Output the [X, Y] coordinate of the center of the cell containing the given text.  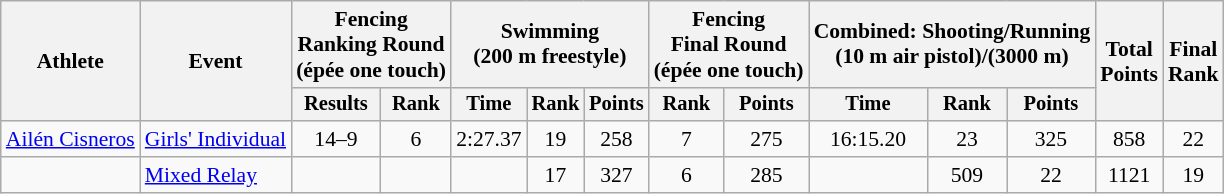
Athlete [70, 61]
FinalRank [1194, 61]
16:15.20 [868, 139]
258 [616, 139]
285 [766, 175]
Mixed Relay [216, 175]
Swimming(200 m freestyle) [550, 44]
7 [687, 139]
TotalPoints [1129, 61]
2:27.37 [488, 139]
FencingRanking Round(épée one touch) [371, 44]
509 [966, 175]
FencingFinal Round(épée one touch) [729, 44]
275 [766, 139]
17 [556, 175]
Event [216, 61]
1121 [1129, 175]
Results [336, 105]
325 [1052, 139]
858 [1129, 139]
Ailén Cisneros [70, 139]
14–9 [336, 139]
Combined: Shooting/Running(10 m air pistol)/(3000 m) [952, 44]
Girls' Individual [216, 139]
327 [616, 175]
23 [966, 139]
